Detect which cell encompasses the target text, then output its [X, Y] center coordinate. 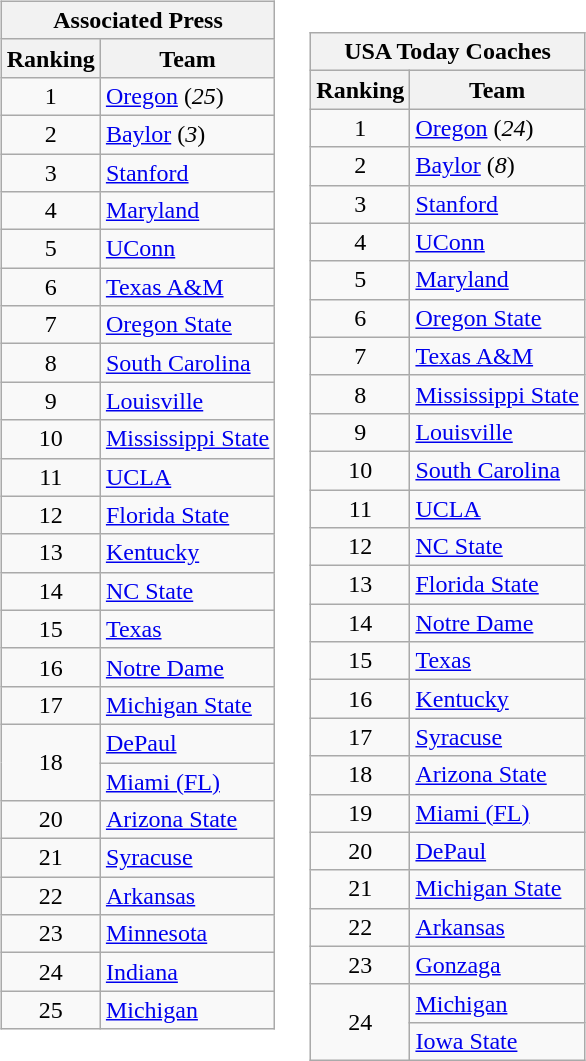
Iowa State [497, 1041]
Oregon (25) [187, 96]
USA Today Coaches [448, 52]
19 [360, 813]
Baylor (3) [187, 134]
Baylor (8) [497, 166]
Oregon (24) [497, 128]
Minnesota [187, 934]
25 [50, 1010]
Indiana [187, 972]
Gonzaga [497, 965]
Associated Press [138, 20]
